For the text-containing cell, return its midpoint in [x, y] coordinate format. 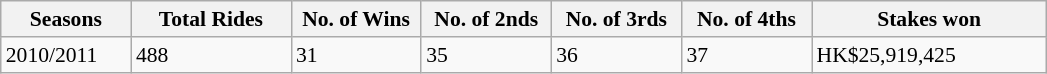
31 [356, 55]
Stakes won [930, 19]
37 [746, 55]
488 [211, 55]
No. of 4ths [746, 19]
No. of 2nds [486, 19]
No. of 3rds [616, 19]
2010/2011 [66, 55]
HK$25,919,425 [930, 55]
36 [616, 55]
Total Rides [211, 19]
Seasons [66, 19]
35 [486, 55]
No. of Wins [356, 19]
